Identify which cell holds the provided text, then report its [x, y] central coordinate. 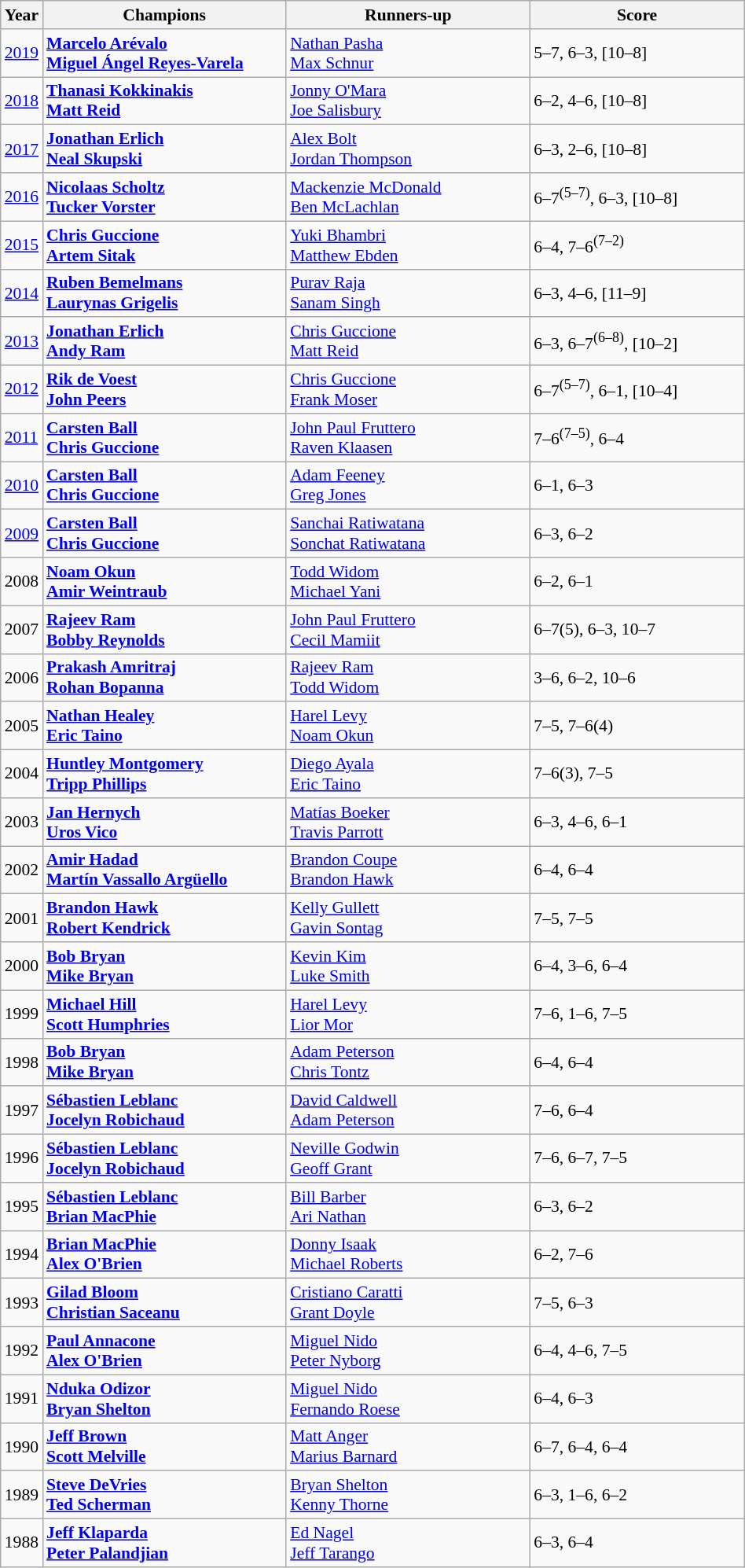
Thanasi Kokkinakis Matt Reid [164, 101]
6–3, 2–6, [10–8] [637, 149]
Diego Ayala Eric Taino [408, 774]
Donny Isaak Michael Roberts [408, 1255]
2019 [22, 53]
2005 [22, 727]
Cristiano Caratti Grant Doyle [408, 1302]
Noam Okun Amir Weintraub [164, 582]
Nathan Pasha Max Schnur [408, 53]
Rik de Voest John Peers [164, 390]
Nduka Odizor Bryan Shelton [164, 1398]
Gilad Bloom Christian Saceanu [164, 1302]
6–2, 7–6 [637, 1255]
6–3, 4–6, 6–1 [637, 823]
6–3, 6–7(6–8), [10–2] [637, 341]
6–3, 1–6, 6–2 [637, 1496]
6–7(5–7), 6–1, [10–4] [637, 390]
6–4, 6–3 [637, 1398]
Yuki Bhambri Matthew Ebden [408, 245]
2017 [22, 149]
Jonathan Erlich Andy Ram [164, 341]
5–7, 6–3, [10–8] [637, 53]
2016 [22, 197]
Adam Feeney Greg Jones [408, 486]
Huntley Montgomery Tripp Phillips [164, 774]
2015 [22, 245]
1996 [22, 1159]
2012 [22, 390]
John Paul Fruttero Raven Klaasen [408, 437]
Jonathan Erlich Neal Skupski [164, 149]
7–6(7–5), 6–4 [637, 437]
7–5, 7–5 [637, 918]
Rajeev Ram Todd Widom [408, 678]
3–6, 6–2, 10–6 [637, 678]
2001 [22, 918]
Matías Boeker Travis Parrott [408, 823]
Amir Hadad Martín Vassallo Argüello [164, 870]
2000 [22, 966]
Miguel Nido Fernando Roese [408, 1398]
2018 [22, 101]
2009 [22, 533]
Chris Guccione Matt Reid [408, 341]
Jan Hernych Uros Vico [164, 823]
6–7(5), 6–3, 10–7 [637, 629]
Score [637, 15]
1990 [22, 1447]
Matt Anger Marius Barnard [408, 1447]
2008 [22, 582]
Jonny O'Mara Joe Salisbury [408, 101]
Brian MacPhie Alex O'Brien [164, 1255]
7–6, 6–7, 7–5 [637, 1159]
Bryan Shelton Kenny Thorne [408, 1496]
Bill Barber Ari Nathan [408, 1206]
Purav Raja Sanam Singh [408, 293]
7–6, 6–4 [637, 1110]
6–7(5–7), 6–3, [10–8] [637, 197]
Chris Guccione Artem Sitak [164, 245]
Alex Bolt Jordan Thompson [408, 149]
6–7, 6–4, 6–4 [637, 1447]
6–1, 6–3 [637, 486]
Michael Hill Scott Humphries [164, 1014]
6–4, 4–6, 7–5 [637, 1351]
6–4, 3–6, 6–4 [637, 966]
1999 [22, 1014]
Chris Guccione Frank Moser [408, 390]
1997 [22, 1110]
Marcelo Arévalo Miguel Ángel Reyes-Varela [164, 53]
Harel Levy Noam Okun [408, 727]
Miguel Nido Peter Nyborg [408, 1351]
6–3, 6–4 [637, 1543]
Neville Godwin Geoff Grant [408, 1159]
John Paul Fruttero Cecil Mamiit [408, 629]
Paul Annacone Alex O'Brien [164, 1351]
Year [22, 15]
2004 [22, 774]
Jeff Brown Scott Melville [164, 1447]
7–6, 1–6, 7–5 [637, 1014]
Nicolaas Scholtz Tucker Vorster [164, 197]
2013 [22, 341]
Kevin Kim Luke Smith [408, 966]
Brandon Hawk Robert Kendrick [164, 918]
Harel Levy Lior Mor [408, 1014]
Champions [164, 15]
Runners-up [408, 15]
2011 [22, 437]
1992 [22, 1351]
Sanchai Ratiwatana Sonchat Ratiwatana [408, 533]
1993 [22, 1302]
1991 [22, 1398]
Kelly Gullett Gavin Sontag [408, 918]
6–2, 6–1 [637, 582]
Jeff Klaparda Peter Palandjian [164, 1543]
2002 [22, 870]
7–5, 7–6(4) [637, 727]
1989 [22, 1496]
Brandon Coupe Brandon Hawk [408, 870]
6–2, 4–6, [10–8] [637, 101]
Mackenzie McDonald Ben McLachlan [408, 197]
1994 [22, 1255]
2003 [22, 823]
7–6(3), 7–5 [637, 774]
David Caldwell Adam Peterson [408, 1110]
6–3, 4–6, [11–9] [637, 293]
Rajeev Ram Bobby Reynolds [164, 629]
Steve DeVries Ted Scherman [164, 1496]
6–4, 7–6(7–2) [637, 245]
Ed Nagel Jeff Tarango [408, 1543]
Todd Widom Michael Yani [408, 582]
2006 [22, 678]
Prakash Amritraj Rohan Bopanna [164, 678]
7–5, 6–3 [637, 1302]
2014 [22, 293]
Adam Peterson Chris Tontz [408, 1062]
1998 [22, 1062]
Sébastien Leblanc Brian MacPhie [164, 1206]
Ruben Bemelmans Laurynas Grigelis [164, 293]
2010 [22, 486]
1988 [22, 1543]
2007 [22, 629]
Nathan Healey Eric Taino [164, 727]
1995 [22, 1206]
